From the cell containing the given text, extract its center point as [x, y] coordinate. 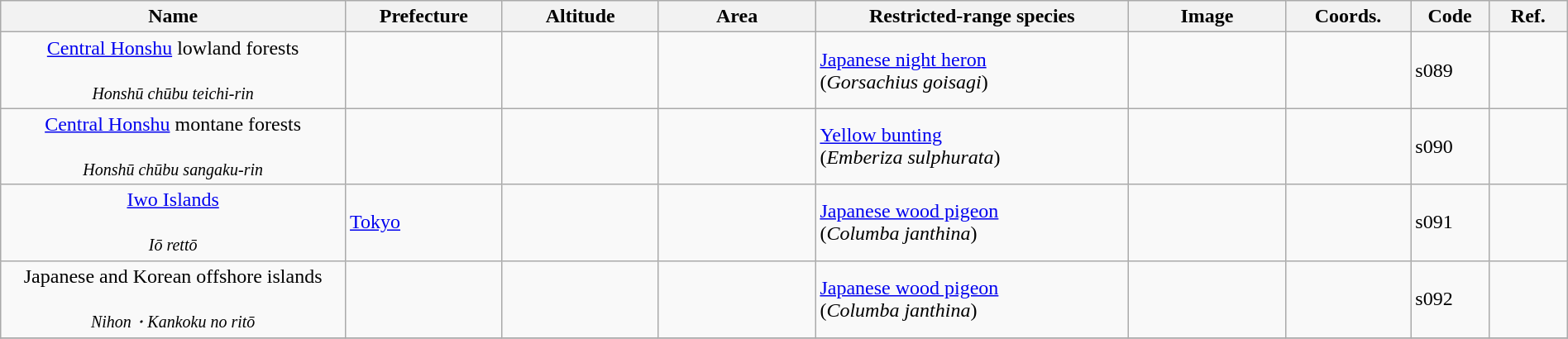
Tokyo [423, 222]
Ref. [1528, 17]
Coords. [1348, 17]
s091 [1451, 222]
Area [736, 17]
Prefecture [423, 17]
Altitude [581, 17]
Japanese and Korean offshore islandsNihon・Kankoku no ritō [174, 299]
Central Honshu montane forestsHonshū chūbu sangaku-rin [174, 146]
s090 [1451, 146]
Restricted-range species [973, 17]
Yellow bunting(Emberiza sulphurata) [973, 146]
Japanese night heron(Gorsachius goisagi) [973, 70]
Image [1207, 17]
s089 [1451, 70]
Name [174, 17]
Code [1451, 17]
Central Honshu lowland forestsHonshū chūbu teichi-rin [174, 70]
Iwo IslandsIō rettō [174, 222]
s092 [1451, 299]
